From the cell containing the given text, extract its center point as (X, Y) coordinate. 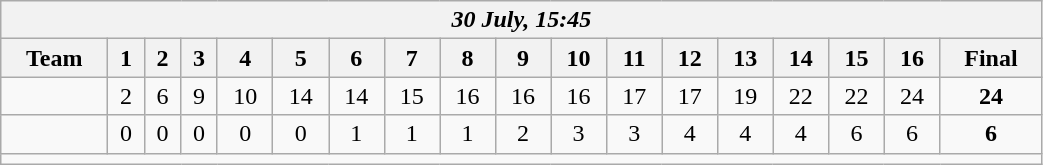
7 (412, 58)
Final (991, 58)
12 (690, 58)
8 (468, 58)
Team (54, 58)
19 (746, 96)
30 July, 15:45 (522, 20)
13 (746, 58)
5 (301, 58)
11 (634, 58)
